Return (x, y) of the center of cell containing provided text 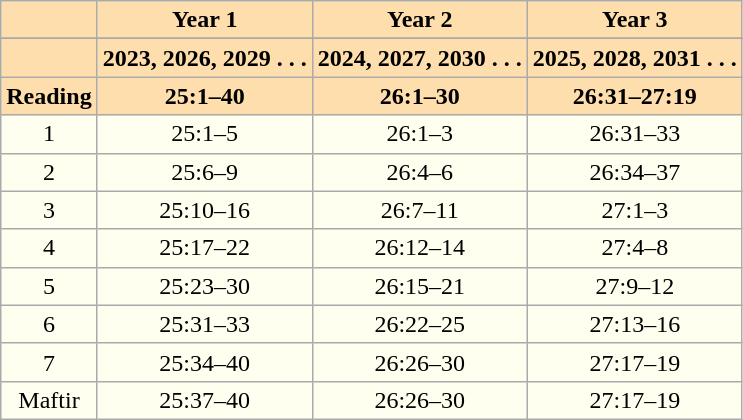
25:17–22 (204, 248)
25:10–16 (204, 210)
25:1–40 (204, 96)
Year 3 (634, 20)
27:4–8 (634, 248)
6 (49, 324)
2023, 2026, 2029 . . . (204, 58)
2024, 2027, 2030 . . . (420, 58)
4 (49, 248)
26:4–6 (420, 172)
26:31–33 (634, 134)
26:1–30 (420, 96)
25:31–33 (204, 324)
1 (49, 134)
5 (49, 286)
26:15–21 (420, 286)
Year 2 (420, 20)
25:37–40 (204, 400)
25:6–9 (204, 172)
7 (49, 362)
25:1–5 (204, 134)
26:12–14 (420, 248)
25:23–30 (204, 286)
26:1–3 (420, 134)
27:9–12 (634, 286)
27:13–16 (634, 324)
26:7–11 (420, 210)
25:34–40 (204, 362)
2025, 2028, 2031 . . . (634, 58)
Maftir (49, 400)
2 (49, 172)
26:34–37 (634, 172)
26:31–27:19 (634, 96)
27:1–3 (634, 210)
Year 1 (204, 20)
3 (49, 210)
Reading (49, 96)
26:22–25 (420, 324)
